From the cell containing the given text, extract its center point as (X, Y) coordinate. 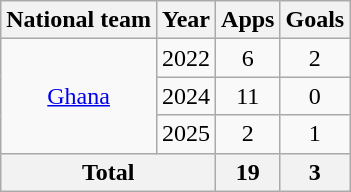
Total (108, 172)
6 (248, 58)
2024 (186, 96)
Ghana (79, 96)
19 (248, 172)
3 (315, 172)
National team (79, 20)
2025 (186, 134)
Goals (315, 20)
2022 (186, 58)
0 (315, 96)
Year (186, 20)
1 (315, 134)
Apps (248, 20)
11 (248, 96)
